Identify which cell holds the provided text, then report its [X, Y] central coordinate. 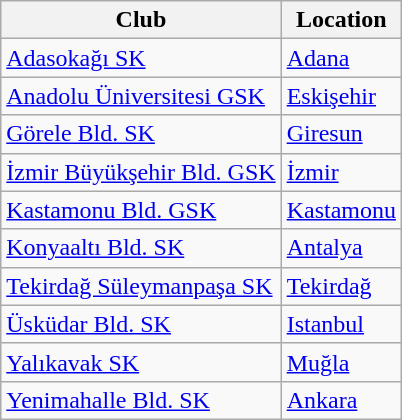
Yalıkavak SK [141, 362]
Eskişehir [341, 96]
Üsküdar Bld. SK [141, 324]
Tekirdağ Süleymanpaşa SK [141, 286]
Tekirdağ [341, 286]
Giresun [341, 134]
İzmir Büyükşehir Bld. GSK [141, 172]
Adana [341, 58]
Kastamonu Bld. GSK [141, 210]
Yenimahalle Bld. SK [141, 400]
Konyaaltı Bld. SK [141, 248]
Muğla [341, 362]
Antalya [341, 248]
Club [141, 20]
Ankara [341, 400]
Adasokağı SK [141, 58]
Görele Bld. SK [141, 134]
Anadolu Üniversitesi GSK [141, 96]
İzmir [341, 172]
Istanbul [341, 324]
Kastamonu [341, 210]
Location [341, 20]
